Output the (x, y) coordinate of the center of the cell containing the given text.  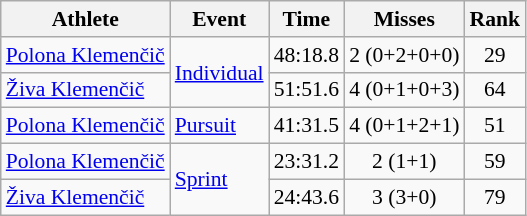
48:18.8 (306, 55)
Athlete (86, 19)
41:31.5 (306, 126)
Sprint (220, 180)
Time (306, 19)
Misses (404, 19)
59 (494, 162)
Rank (494, 19)
2 (1+1) (404, 162)
Event (220, 19)
51 (494, 126)
79 (494, 197)
64 (494, 90)
29 (494, 55)
Pursuit (220, 126)
24:43.6 (306, 197)
4 (0+1+0+3) (404, 90)
23:31.2 (306, 162)
51:51.6 (306, 90)
4 (0+1+2+1) (404, 126)
Individual (220, 72)
3 (3+0) (404, 197)
2 (0+2+0+0) (404, 55)
